Find where the given text appears and provide that cell's center as [X, Y] coordinate. 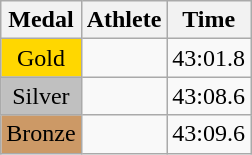
43:01.8 [209, 58]
Medal [41, 20]
Bronze [41, 134]
Gold [41, 58]
43:09.6 [209, 134]
Silver [41, 96]
Athlete [124, 20]
Time [209, 20]
43:08.6 [209, 96]
